Extract the [x, y] coordinate from the center of the cell holding the provided text.  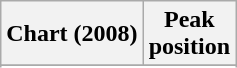
Peakposition [189, 34]
Chart (2008) [72, 34]
